Locate the cell with the specified text and output its [X, Y] center coordinate. 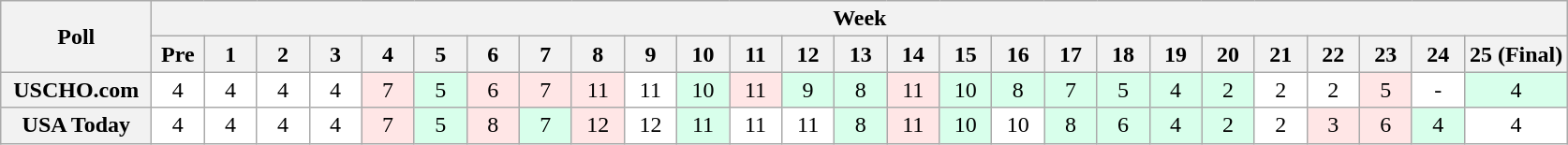
1 [230, 54]
13 [861, 54]
24 [1438, 54]
Poll [77, 36]
Week [860, 19]
17 [1071, 54]
USCHO.com [77, 90]
18 [1123, 54]
- [1438, 90]
21 [1280, 54]
23 [1385, 54]
USA Today [77, 125]
Pre [178, 54]
15 [966, 54]
22 [1333, 54]
19 [1176, 54]
14 [913, 54]
20 [1228, 54]
16 [1018, 54]
25 (Final) [1516, 54]
